Find where the given text appears and provide that cell's center as [X, Y] coordinate. 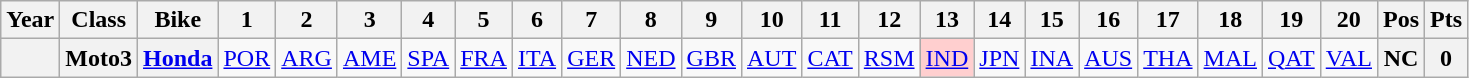
AUS [1108, 58]
9 [711, 20]
16 [1108, 20]
IND [947, 58]
SPA [428, 58]
Pos [1402, 20]
NED [651, 58]
ITA [536, 58]
QAT [1291, 58]
JPN [1000, 58]
Bike [178, 20]
ARG [307, 58]
17 [1168, 20]
Honda [178, 58]
20 [1348, 20]
Year [30, 20]
RSM [889, 58]
12 [889, 20]
5 [484, 20]
8 [651, 20]
4 [428, 20]
AME [369, 58]
INA [1052, 58]
3 [369, 20]
MAL [1230, 58]
7 [592, 20]
Pts [1446, 20]
CAT [830, 58]
18 [1230, 20]
13 [947, 20]
11 [830, 20]
AUT [771, 58]
0 [1446, 58]
15 [1052, 20]
10 [771, 20]
6 [536, 20]
POR [247, 58]
1 [247, 20]
Class [99, 20]
14 [1000, 20]
NC [1402, 58]
VAL [1348, 58]
THA [1168, 58]
FRA [484, 58]
Moto3 [99, 58]
GER [592, 58]
19 [1291, 20]
GBR [711, 58]
2 [307, 20]
